Detect which cell encompasses the target text, then output its (X, Y) center coordinate. 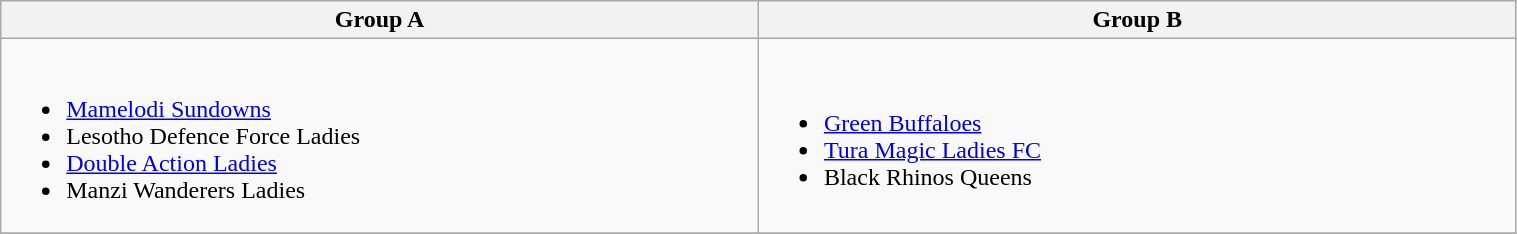
Group A (380, 20)
Group B (1137, 20)
Green Buffaloes Tura Magic Ladies FC Black Rhinos Queens (1137, 136)
Mamelodi Sundowns Lesotho Defence Force Ladies Double Action Ladies Manzi Wanderers Ladies (380, 136)
